Search for the cell housing the specified text and yield its (x, y) center coordinate. 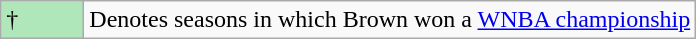
† (42, 20)
Denotes seasons in which Brown won a WNBA championship (390, 20)
